For the text-containing cell, return its midpoint in (x, y) coordinate format. 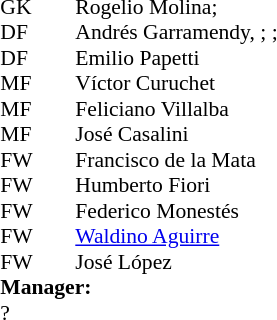
Waldino Aguirre (176, 237)
Humberto Fiori (176, 185)
Andrés Garramendy, ; ; (176, 33)
Víctor Curuchet (176, 83)
José López (176, 262)
Emilio Papetti (176, 58)
José Casalini (176, 135)
Federico Monestés (176, 211)
Francisco de la Mata (176, 160)
Manager: (138, 287)
Feliciano Villalba (176, 109)
